Return the [X, Y] coordinate for the center point of the cell that contains the specified text.  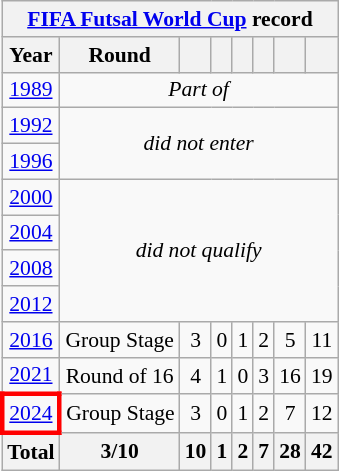
42 [322, 452]
10 [196, 452]
FIFA Futsal World Cup record [170, 19]
1996 [30, 162]
2021 [30, 376]
2008 [30, 269]
2000 [30, 197]
5 [290, 340]
Year [30, 55]
2004 [30, 233]
2012 [30, 304]
2024 [30, 414]
12 [322, 414]
3/10 [120, 452]
1989 [30, 90]
did not enter [199, 144]
11 [322, 340]
1992 [30, 126]
4 [196, 376]
28 [290, 452]
Part of [199, 90]
19 [322, 376]
Round [120, 55]
Round of 16 [120, 376]
did not qualify [199, 250]
2016 [30, 340]
16 [290, 376]
Total [30, 452]
